Capture the cell that displays the provided text and extract its (X, Y) central coordinate. 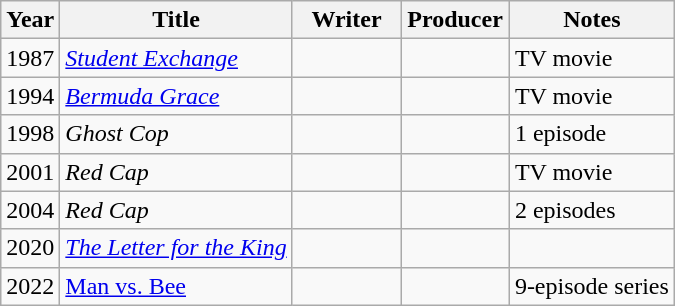
Bermuda Grace (176, 96)
Year (30, 20)
Student Exchange (176, 58)
1998 (30, 134)
Title (176, 20)
2004 (30, 210)
Notes (592, 20)
Ghost Cop (176, 134)
2 episodes (592, 210)
1987 (30, 58)
1 episode (592, 134)
9-episode series (592, 286)
Writer (346, 20)
2022 (30, 286)
2001 (30, 172)
2020 (30, 248)
1994 (30, 96)
Producer (456, 20)
The Letter for the King (176, 248)
Man vs. Bee (176, 286)
